Find where the given text appears and provide that cell's center as (x, y) coordinate. 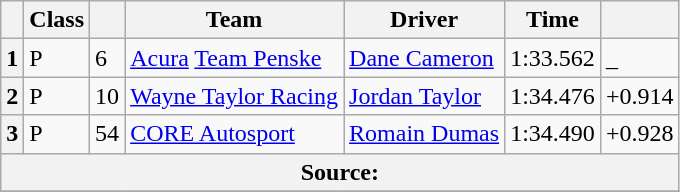
10 (108, 96)
Class (57, 20)
+0.914 (640, 96)
1 (12, 58)
1:34.476 (553, 96)
_ (640, 58)
Wayne Taylor Racing (234, 96)
Source: (340, 172)
CORE Autosport (234, 134)
1:33.562 (553, 58)
6 (108, 58)
Dane Cameron (424, 58)
+0.928 (640, 134)
Team (234, 20)
Jordan Taylor (424, 96)
1:34.490 (553, 134)
Acura Team Penske (234, 58)
54 (108, 134)
Driver (424, 20)
Romain Dumas (424, 134)
3 (12, 134)
2 (12, 96)
Time (553, 20)
